Find where the given text appears and provide that cell's center as [X, Y] coordinate. 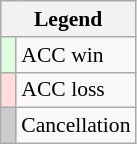
Legend [68, 19]
ACC loss [76, 90]
ACC win [76, 55]
Cancellation [76, 126]
